Extract the (x, y) coordinate from the center of the cell holding the provided text.  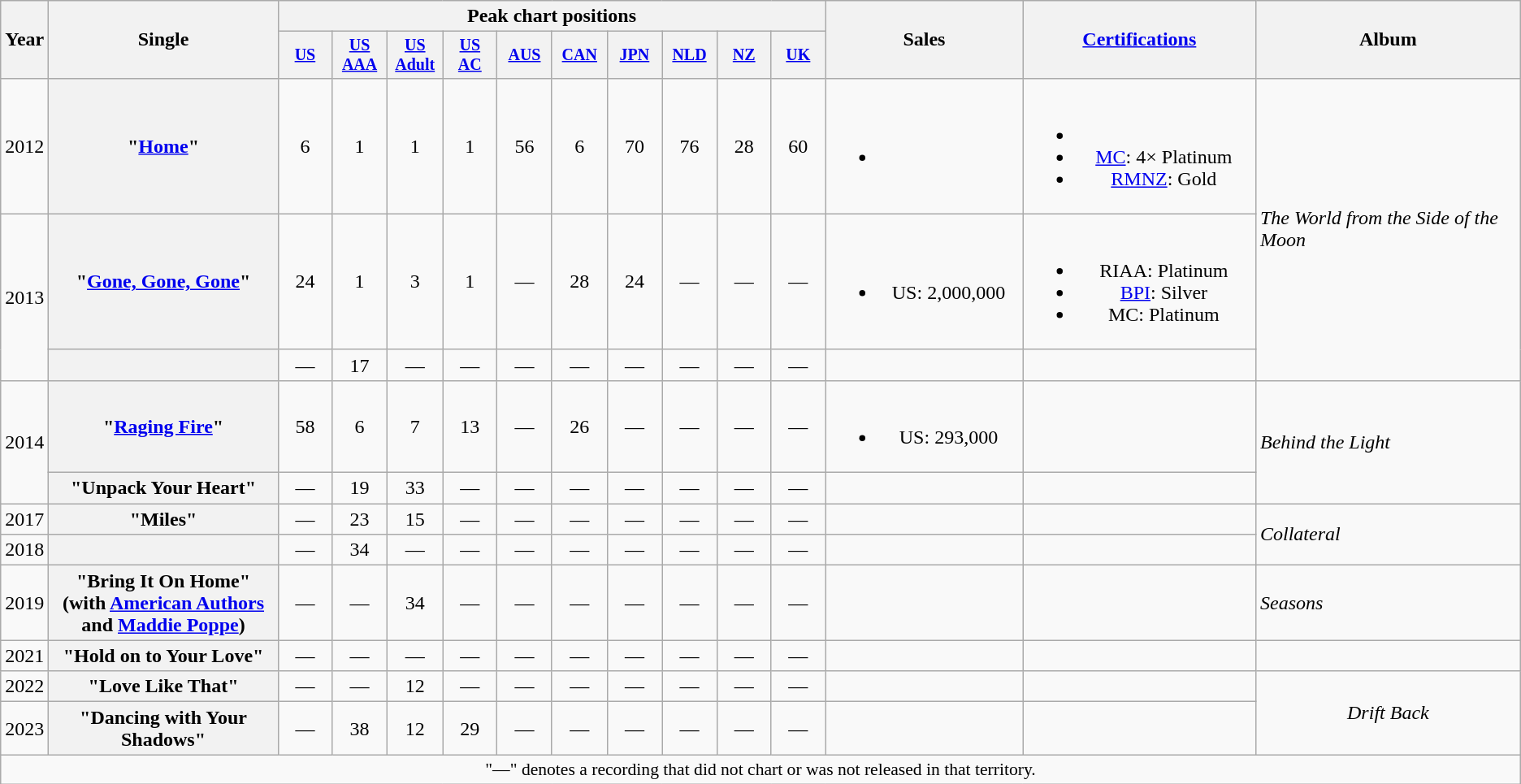
NLD (690, 55)
"Love Like That" (163, 687)
Behind the Light (1388, 442)
UK (798, 55)
2023 (24, 728)
Peak chart positions (552, 16)
26 (579, 426)
2021 (24, 656)
"Miles" (163, 519)
"Bring It On Home"(with American Authors and Maddie Poppe) (163, 603)
NZ (744, 55)
"Unpack Your Heart" (163, 488)
2017 (24, 519)
2013 (24, 297)
US: 2,000,000 (925, 281)
2014 (24, 442)
"Home" (163, 146)
2022 (24, 687)
US (305, 55)
USAAA (360, 55)
AUS (525, 55)
"Raging Fire" (163, 426)
US: 293,000 (925, 426)
CAN (579, 55)
Sales (925, 40)
38 (360, 728)
7 (415, 426)
2018 (24, 550)
"Hold on to Your Love" (163, 656)
70 (634, 146)
Collateral (1388, 535)
USAC (470, 55)
Drift Back (1388, 713)
56 (525, 146)
3 (415, 281)
15 (415, 519)
RIAA: PlatinumBPI: SilverMC: Platinum (1139, 281)
23 (360, 519)
76 (690, 146)
29 (470, 728)
Single (163, 40)
Certifications (1139, 40)
The World from the Side of the Moon (1388, 229)
60 (798, 146)
17 (360, 365)
"—" denotes a recording that did not chart or was not released in that territory. (760, 769)
13 (470, 426)
JPN (634, 55)
"Dancing with Your Shadows" (163, 728)
2012 (24, 146)
USAdult (415, 55)
58 (305, 426)
2019 (24, 603)
MC: 4× PlatinumRMNZ: Gold (1139, 146)
19 (360, 488)
33 (415, 488)
Year (24, 40)
Seasons (1388, 603)
Album (1388, 40)
"Gone, Gone, Gone" (163, 281)
